Extract the (X, Y) coordinate from the center of the cell holding the provided text.  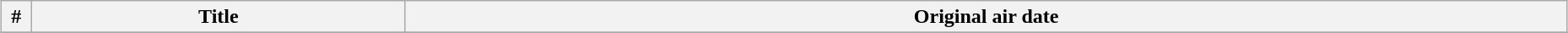
# (17, 17)
Title (219, 17)
Original air date (986, 17)
